Locate the cell with the specified text and output its [X, Y] center coordinate. 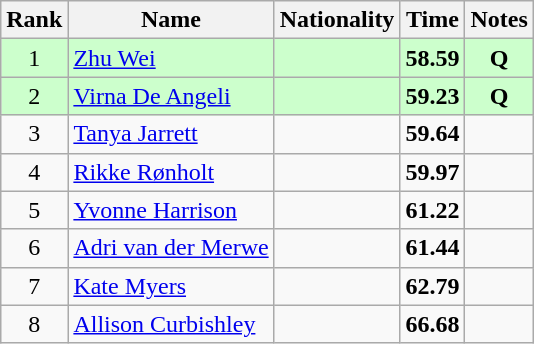
Adri van der Merwe [171, 248]
62.79 [432, 286]
58.59 [432, 58]
Allison Curbishley [171, 324]
Tanya Jarrett [171, 134]
5 [34, 210]
Kate Myers [171, 286]
Name [171, 20]
Rank [34, 20]
61.44 [432, 248]
59.97 [432, 172]
Time [432, 20]
2 [34, 96]
6 [34, 248]
1 [34, 58]
Yvonne Harrison [171, 210]
Zhu Wei [171, 58]
61.22 [432, 210]
8 [34, 324]
59.23 [432, 96]
59.64 [432, 134]
Notes [499, 20]
66.68 [432, 324]
3 [34, 134]
Rikke Rønholt [171, 172]
7 [34, 286]
4 [34, 172]
Virna De Angeli [171, 96]
Nationality [337, 20]
